Determine the (x, y) coordinate at the center of the cell enclosing the given text.  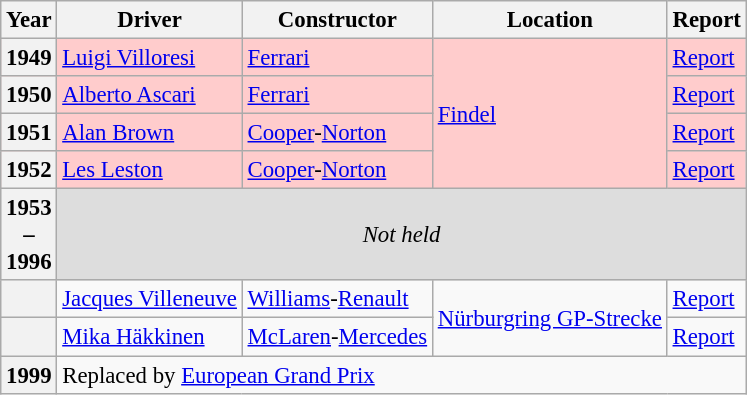
Luigi Villoresi (150, 58)
Alberto Ascari (150, 95)
Jacques Villeneuve (150, 299)
1949 (29, 58)
Location (550, 20)
Williams-Renault (337, 299)
Alan Brown (150, 133)
Les Leston (150, 170)
1951 (29, 133)
1950 (29, 95)
1952 (29, 170)
1999 (29, 375)
Findel (550, 114)
Constructor (337, 20)
Replaced by European Grand Prix (402, 375)
Mika Häkkinen (150, 337)
Not held (402, 235)
Nürburgring GP-Strecke (550, 318)
1953–1996 (29, 235)
McLaren-Mercedes (337, 337)
Driver (150, 20)
Year (29, 20)
